Detect which cell encompasses the target text, then output its (X, Y) center coordinate. 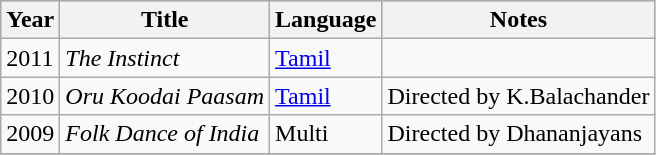
The Instinct (165, 58)
2010 (30, 96)
Notes (518, 20)
Multi (326, 134)
Oru Koodai Paasam (165, 96)
2011 (30, 58)
Directed by K.Balachander (518, 96)
Folk Dance of India (165, 134)
Directed by Dhananjayans (518, 134)
Year (30, 20)
Title (165, 20)
2009 (30, 134)
Language (326, 20)
